Capture the cell that displays the provided text and extract its [x, y] central coordinate. 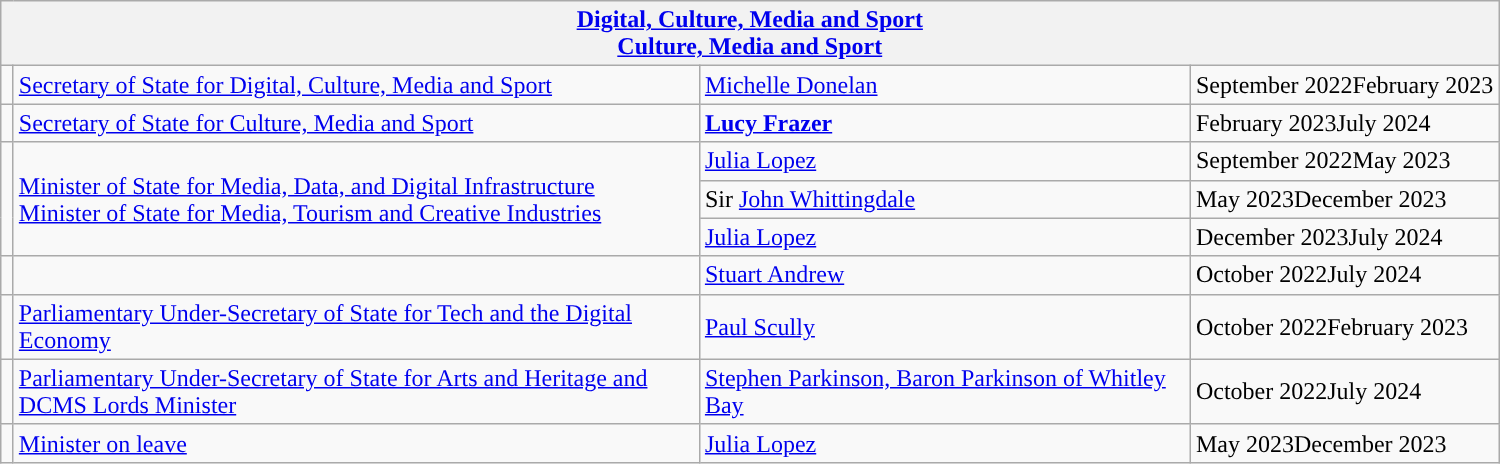
Stephen Parkinson, Baron Parkinson of Whitley Bay [944, 392]
October 2022February 2023 [1344, 326]
Minister of State for Media, Data, and Digital Infrastructure Minister of State for Media, Tourism and Creative Industries [356, 199]
Sir John Whittingdale [944, 199]
Stuart Andrew [944, 275]
Minister on leave [356, 443]
Secretary of State for Digital, Culture, Media and Sport [356, 85]
Paul Scully [944, 326]
December 2023July 2024 [1344, 237]
September 2022February 2023 [1344, 85]
Secretary of State for Culture, Media and Sport [356, 123]
Lucy Frazer [944, 123]
Michelle Donelan [944, 85]
Parliamentary Under-Secretary of State for Arts and Heritage and DCMS Lords Minister [356, 392]
September 2022May 2023 [1344, 161]
February 2023July 2024 [1344, 123]
Digital, Culture, Media and Sport Culture, Media and Sport [750, 34]
Parliamentary Under-Secretary of State for Tech and the Digital Economy [356, 326]
